Identify which cell holds the provided text, then report its (X, Y) central coordinate. 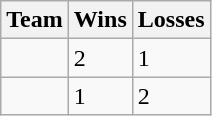
Team (35, 20)
Wins (100, 20)
Losses (171, 20)
